Output the [x, y] coordinate of the center of the cell containing the given text.  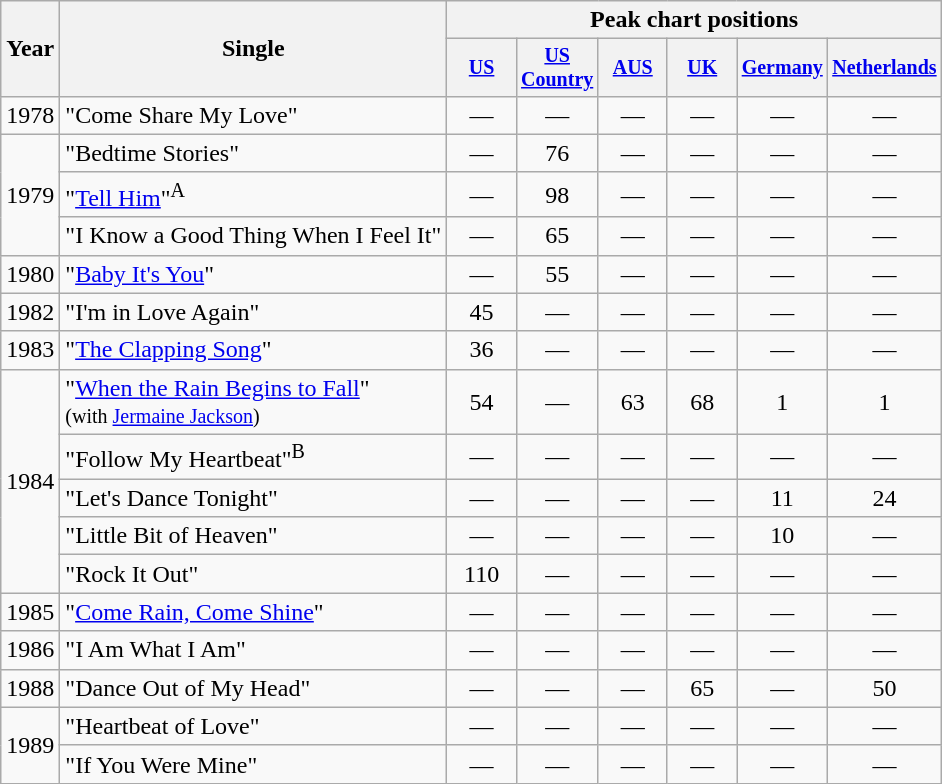
"I Am What I Am" [254, 650]
45 [482, 312]
55 [557, 274]
"I Know a Good Thing When I Feel It" [254, 236]
1988 [30, 688]
63 [632, 402]
50 [884, 688]
"Follow My Heartbeat"B [254, 456]
"Come Rain, Come Shine" [254, 612]
"I'm in Love Again" [254, 312]
1984 [30, 481]
54 [482, 402]
110 [482, 574]
US Country [557, 68]
36 [482, 350]
10 [782, 536]
1979 [30, 194]
24 [884, 498]
"Dance Out of My Head" [254, 688]
1985 [30, 612]
Peak chart positions [694, 20]
"Baby It's You" [254, 274]
"The Clapping Song" [254, 350]
"Tell Him"A [254, 194]
1983 [30, 350]
"If You Were Mine" [254, 764]
"Let's Dance Tonight" [254, 498]
98 [557, 194]
"Little Bit of Heaven" [254, 536]
11 [782, 498]
76 [557, 153]
UK [702, 68]
"Bedtime Stories" [254, 153]
"Come Share My Love" [254, 115]
1986 [30, 650]
Germany [782, 68]
1989 [30, 745]
"When the Rain Begins to Fall" (with Jermaine Jackson) [254, 402]
US [482, 68]
Year [30, 49]
1978 [30, 115]
1980 [30, 274]
Netherlands [884, 68]
AUS [632, 68]
"Heartbeat of Love" [254, 726]
68 [702, 402]
Single [254, 49]
1982 [30, 312]
"Rock It Out" [254, 574]
